Provide the (X, Y) coordinate of the cell's center where the given text is located.  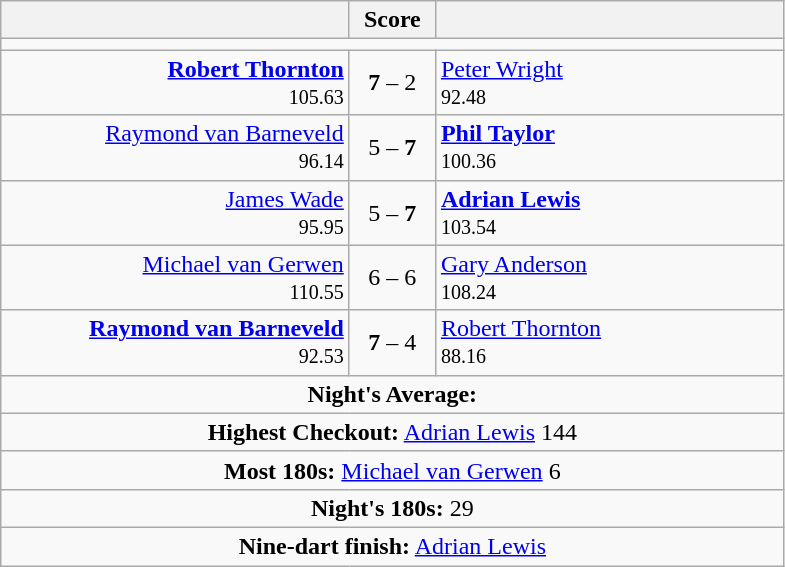
Robert Thornton 88.16 (610, 342)
Most 180s: Michael van Gerwen 6 (392, 470)
Nine-dart finish: Adrian Lewis (392, 546)
Robert Thornton 105.63 (176, 82)
Highest Checkout: Adrian Lewis 144 (392, 432)
Night's 180s: 29 (392, 508)
James Wade 95.95 (176, 212)
6 – 6 (392, 278)
Phil Taylor 100.36 (610, 148)
Raymond van Barneveld 92.53 (176, 342)
Raymond van Barneveld 96.14 (176, 148)
7 – 4 (392, 342)
Night's Average: (392, 394)
Score (392, 20)
Michael van Gerwen 110.55 (176, 278)
Adrian Lewis 103.54 (610, 212)
Gary Anderson 108.24 (610, 278)
Peter Wright 92.48 (610, 82)
7 – 2 (392, 82)
